For the text-containing cell, return its midpoint in (x, y) coordinate format. 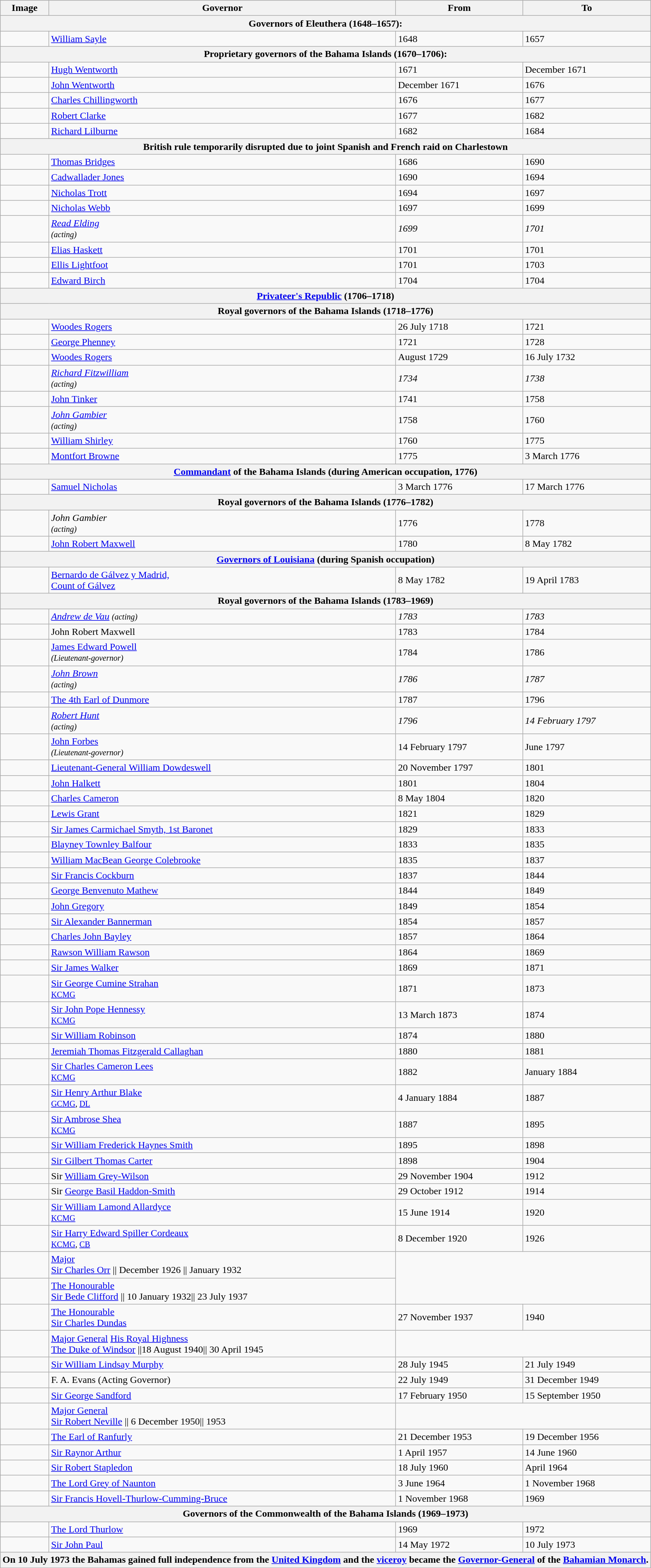
Sir William Frederick Haynes Smith (222, 1145)
June 1797 (587, 747)
29 October 1912 (459, 1191)
1738 (587, 378)
8 May 1804 (459, 799)
Sir Henry Arthur Blake GCMG, DL (222, 1098)
Sir John Paul (222, 1545)
The Earl of Ranfurly (222, 1437)
Sir Robert Stapledon (222, 1468)
Richard Fitzwilliam (acting) (222, 378)
Lieutenant-General William Dowdeswell (222, 767)
Governors of Eleuthera (1648–1657): (326, 23)
19 December 1956 (587, 1437)
Privateer's Republic (1706–1718) (326, 296)
Royal governors of the Bahama Islands (1783–1969) (326, 601)
From (459, 8)
1734 (459, 378)
Read Elding (acting) (222, 229)
Sir Ambrose Shea KCMG (222, 1124)
Image (25, 8)
Sir Francis Hovell-Thurlow-Cumming-Bruce (222, 1498)
Sir George Cumine Strahan KCMG (222, 988)
Commandant of the Bahama Islands (during American occupation, 1776) (326, 472)
1940 (587, 1317)
Thomas Bridges (222, 162)
Sir William Lindsay Murphy (222, 1364)
1657 (587, 39)
1648 (459, 39)
21 December 1953 (459, 1437)
8 December 1920 (459, 1238)
Hugh Wentworth (222, 70)
John Wentworth (222, 85)
1671 (459, 70)
Sir John Pope Hennessy KCMG (222, 1014)
Sir Charles Cameron Lees KCMG (222, 1072)
Rawson William Rawson (222, 952)
Royal governors of the Bahama Islands (1776–1782) (326, 502)
James Edward Powell(Lieutenant-governor) (222, 652)
Governors of Louisiana (during Spanish occupation) (326, 559)
William Sayle (222, 39)
22 July 1949 (459, 1380)
1703 (587, 265)
George Phenney (222, 342)
Robert Clarke (222, 116)
April 1964 (587, 1468)
Governor (222, 8)
Nicholas Trott (222, 193)
On 10 July 1973 the Bahamas gained full independence from the United Kingdom and the viceroy became the Governor-General of the Bahamian Monarch. (326, 1560)
13 March 1873 (459, 1014)
4 January 1884 (459, 1098)
1778 (587, 523)
16 July 1732 (587, 357)
14 June 1960 (587, 1452)
Sir James Carmichael Smyth, 1st Baronet (222, 829)
Jeremiah Thomas Fitzgerald Callaghan (222, 1051)
1684 (587, 131)
The Lord Thurlow (222, 1529)
18 July 1960 (459, 1468)
29 November 1904 (459, 1176)
Blayney Townley Balfour (222, 845)
Andrew de Vau (acting) (222, 616)
1882 (459, 1072)
John Gregory (222, 906)
John Brown (acting) (222, 679)
To (587, 8)
1926 (587, 1238)
1686 (459, 162)
Sir William Lamond Allardyce KCMG (222, 1212)
Sir Harry Edward Spiller Cordeaux KCMG, CB (222, 1238)
20 November 1797 (459, 767)
John Halkett (222, 783)
1780 (459, 544)
31 December 1949 (587, 1380)
Sir George Sandford (222, 1395)
Sir Francis Cockburn (222, 875)
Lewis Grant (222, 814)
Proprietary governors of the Bahama Islands (1670–1706): (326, 54)
John Tinker (222, 399)
John Forbes(Lieutenant-governor) (222, 747)
1904 (587, 1161)
Sir James Walker (222, 967)
August 1729 (459, 357)
17 March 1776 (587, 487)
27 November 1937 (459, 1317)
Robert Hunt (acting) (222, 720)
1741 (459, 399)
Edward Birch (222, 280)
1821 (459, 814)
Sir George Basil Haddon-Smith (222, 1191)
George Benvenuto Mathew (222, 891)
Sir Alexander Bannerman (222, 921)
1914 (587, 1191)
1912 (587, 1176)
15 September 1950 (587, 1395)
The 4th Earl of Dunmore (222, 700)
Charles Cameron (222, 799)
1 April 1957 (459, 1452)
17 February 1950 (459, 1395)
1728 (587, 342)
21 July 1949 (587, 1364)
1804 (587, 783)
The Lord Grey of Naunton (222, 1483)
Sir Gilbert Thomas Carter (222, 1161)
Sir William Grey-Wilson (222, 1176)
1820 (587, 799)
Governors of the Commonwealth of the Bahama Islands (1969–1973) (326, 1514)
The HonourableSir Bede Clifford || 10 January 1932|| 23 July 1937 (222, 1291)
Ellis Lightfoot (222, 265)
19 April 1783 (587, 580)
Sir Raynor Arthur (222, 1452)
Elias Haskett (222, 250)
1776 (459, 523)
10 July 1973 (587, 1545)
William Shirley (222, 440)
The HonourableSir Charles Dundas (222, 1317)
Major General His Royal HighnessThe Duke of Windsor ||18 August 1940|| 30 April 1945 (222, 1343)
1920 (587, 1212)
15 June 1914 (459, 1212)
Royal governors of the Bahama Islands (1718–1776) (326, 311)
Nicholas Webb (222, 208)
William MacBean George Colebrooke (222, 860)
Sir William Robinson (222, 1035)
F. A. Evans (Acting Governor) (222, 1380)
1972 (587, 1529)
Bernardo de Gálvez y Madrid,Count of Gálvez (222, 580)
MajorSir Charles Orr || December 1926 || January 1932 (222, 1265)
Samuel Nicholas (222, 487)
26 July 1718 (459, 327)
British rule temporarily disrupted due to joint Spanish and French raid on Charlestown (326, 146)
28 July 1945 (459, 1364)
14 May 1972 (459, 1545)
Montfort Browne (222, 456)
1873 (587, 988)
3 June 1964 (459, 1483)
January 1884 (587, 1072)
Cadwallader Jones (222, 177)
Charles John Bayley (222, 937)
Charles Chillingworth (222, 100)
1881 (587, 1051)
Richard Lilburne (222, 131)
Major GeneralSir Robert Neville || 6 December 1950|| 1953 (222, 1416)
